Capture the cell that displays the provided text and extract its (x, y) central coordinate. 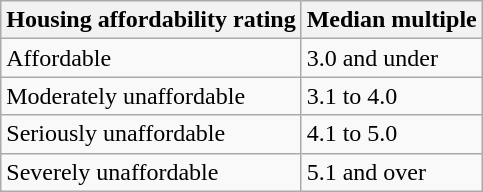
Housing affordability rating (151, 20)
Affordable (151, 58)
Seriously unaffordable (151, 134)
Median multiple (392, 20)
Moderately unaffordable (151, 96)
3.0 and under (392, 58)
Severely unaffordable (151, 172)
5.1 and over (392, 172)
3.1 to 4.0 (392, 96)
4.1 to 5.0 (392, 134)
